From the cell containing the given text, extract its center point as (x, y) coordinate. 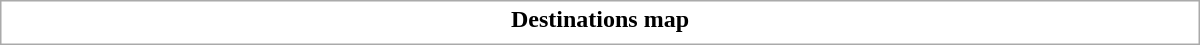
Destinations map (600, 19)
